Return (x, y) of the center of cell containing provided text 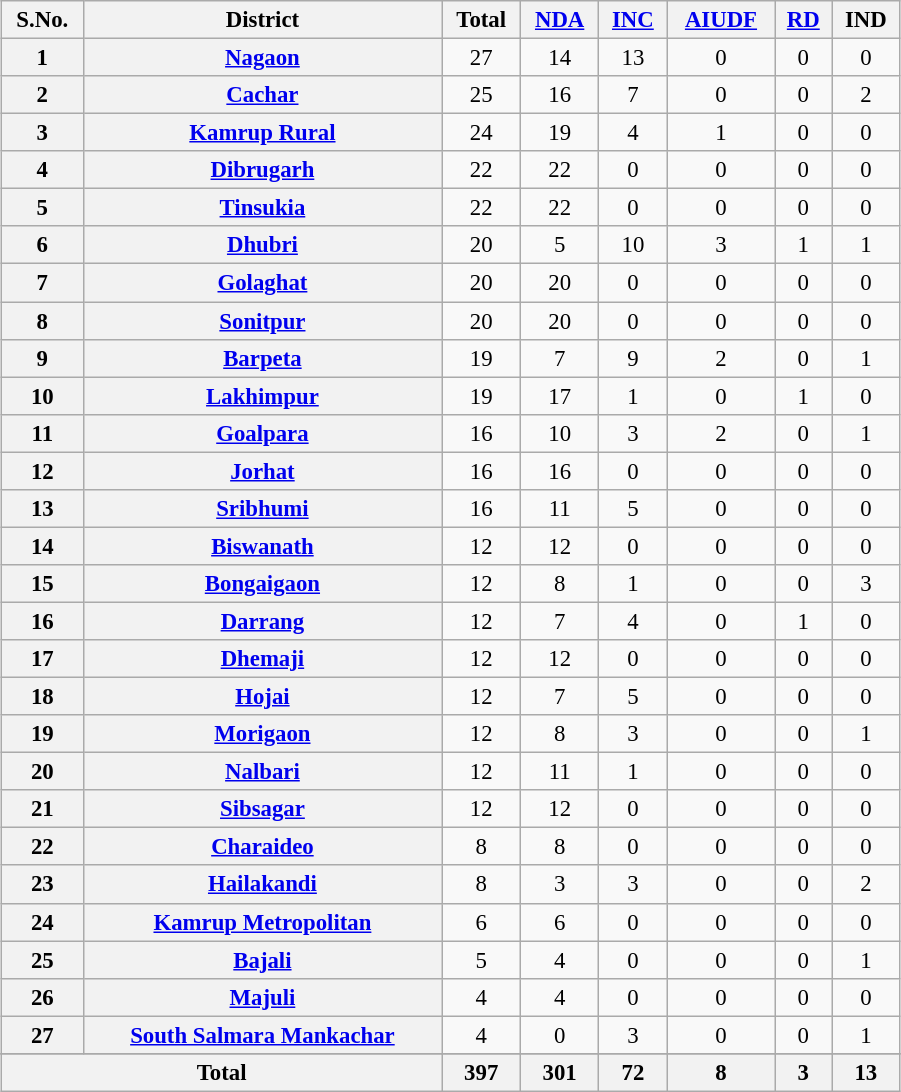
Jorhat (262, 471)
Cachar (262, 95)
AIUDF (721, 20)
Sribhumi (262, 508)
Sibsagar (262, 809)
301 (560, 1072)
INC (633, 20)
Biswanath (262, 546)
Dhubri (262, 245)
Dibrugarh (262, 170)
Kamrup Rural (262, 133)
Barpeta (262, 358)
26 (42, 997)
RD (804, 20)
South Salmara Mankachar (262, 1035)
Hojai (262, 696)
72 (633, 1072)
Tinsukia (262, 208)
Golaghat (262, 283)
23 (42, 884)
District (262, 20)
Nagaon (262, 57)
S.No. (42, 20)
Bajali (262, 960)
Lakhimpur (262, 396)
Morigaon (262, 734)
21 (42, 809)
15 (42, 584)
Nalbari (262, 772)
397 (482, 1072)
Hailakandi (262, 884)
NDA (560, 20)
Dhemaji (262, 659)
Charaideo (262, 847)
Sonitpur (262, 321)
IND (866, 20)
18 (42, 696)
Bongaigaon (262, 584)
Goalpara (262, 433)
Majuli (262, 997)
Darrang (262, 621)
Kamrup Metropolitan (262, 922)
